Search for the cell housing the specified text and yield its [X, Y] center coordinate. 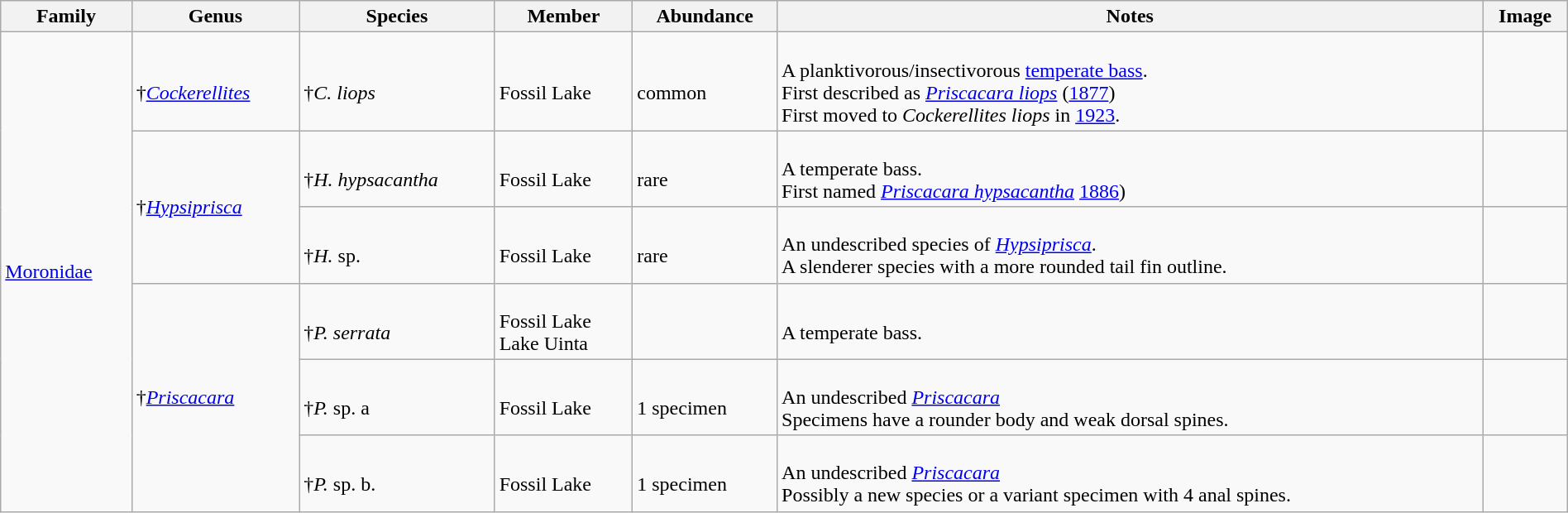
An undescribed Priscacara Possibly a new species or a variant specimen with 4 anal spines. [1130, 473]
A temperate bass. [1130, 321]
Notes [1130, 17]
†Priscacara [215, 397]
Image [1525, 17]
†P. sp. b. [397, 473]
†H. hypsacantha [397, 169]
†P. sp. a [397, 397]
†H. sp. [397, 245]
†Hypsiprisca [215, 207]
†P. serrata [397, 321]
Abundance [705, 17]
common [705, 81]
An undescribed species of Hypsiprisca. A slenderer species with a more rounded tail fin outline. [1130, 245]
A planktivorous/insectivorous temperate bass.First described as Priscacara liops (1877)First moved to Cockerellites liops in 1923. [1130, 81]
Member [564, 17]
Family [66, 17]
†C. liops [397, 81]
A temperate bass.First named Priscacara hypsacantha 1886) [1130, 169]
Genus [215, 17]
An undescribed Priscacara Specimens have a rounder body and weak dorsal spines. [1130, 397]
Species [397, 17]
Fossil Lake Lake Uinta [564, 321]
†Cockerellites [215, 81]
Moronidae [66, 271]
